Provide the (X, Y) coordinate of the cell's center where the given text is located.  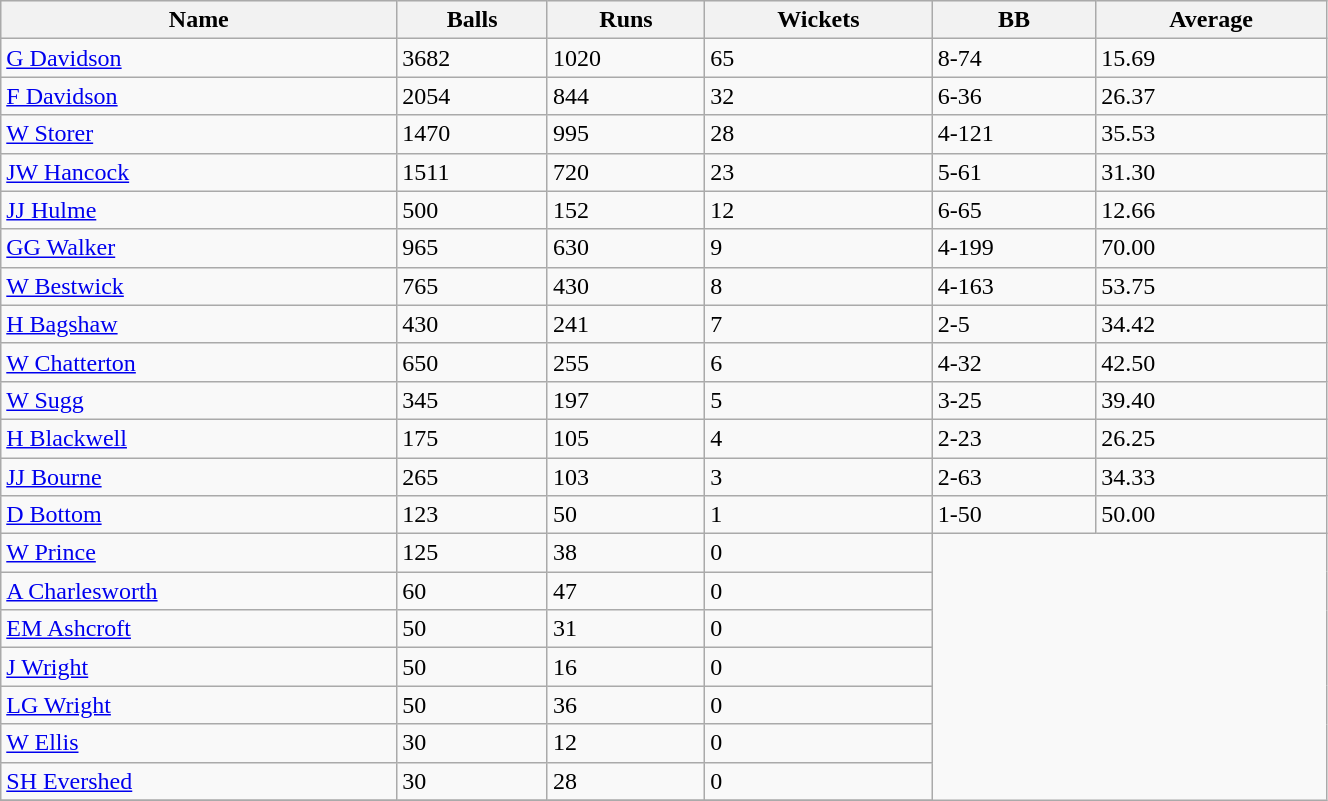
53.75 (1212, 286)
A Charlesworth (199, 591)
2-5 (1014, 324)
3682 (472, 58)
JJ Hulme (199, 210)
105 (626, 438)
3 (819, 477)
765 (472, 286)
1470 (472, 134)
47 (626, 591)
4-32 (1014, 362)
844 (626, 96)
32 (819, 96)
60 (472, 591)
6-36 (1014, 96)
GG Walker (199, 248)
70.00 (1212, 248)
31 (626, 629)
JJ Bourne (199, 477)
965 (472, 248)
123 (472, 515)
D Bottom (199, 515)
65 (819, 58)
7 (819, 324)
2-23 (1014, 438)
1020 (626, 58)
1 (819, 515)
630 (626, 248)
W Prince (199, 553)
26.37 (1212, 96)
103 (626, 477)
LG Wright (199, 705)
16 (626, 667)
Name (199, 20)
125 (472, 553)
4-163 (1014, 286)
500 (472, 210)
Average (1212, 20)
35.53 (1212, 134)
H Blackwell (199, 438)
50.00 (1212, 515)
1511 (472, 172)
G Davidson (199, 58)
197 (626, 400)
4-199 (1014, 248)
255 (626, 362)
15.69 (1212, 58)
8-74 (1014, 58)
31.30 (1212, 172)
5-61 (1014, 172)
4-121 (1014, 134)
36 (626, 705)
650 (472, 362)
720 (626, 172)
BB (1014, 20)
EM Ashcroft (199, 629)
12.66 (1212, 210)
SH Evershed (199, 781)
38 (626, 553)
23 (819, 172)
4 (819, 438)
W Ellis (199, 743)
Balls (472, 20)
26.25 (1212, 438)
34.33 (1212, 477)
F Davidson (199, 96)
5 (819, 400)
W Storer (199, 134)
995 (626, 134)
6-65 (1014, 210)
34.42 (1212, 324)
345 (472, 400)
W Chatterton (199, 362)
2054 (472, 96)
265 (472, 477)
8 (819, 286)
JW Hancock (199, 172)
39.40 (1212, 400)
152 (626, 210)
241 (626, 324)
175 (472, 438)
Runs (626, 20)
Wickets (819, 20)
3-25 (1014, 400)
W Bestwick (199, 286)
6 (819, 362)
9 (819, 248)
2-63 (1014, 477)
W Sugg (199, 400)
H Bagshaw (199, 324)
J Wright (199, 667)
42.50 (1212, 362)
1-50 (1014, 515)
